Return the [X, Y] coordinate for the center point of the cell that contains the specified text.  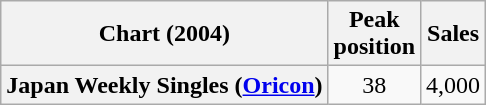
Sales [454, 34]
Peakposition [374, 34]
38 [374, 85]
4,000 [454, 85]
Japan Weekly Singles (Oricon) [164, 85]
Chart (2004) [164, 34]
